Identify which cell holds the provided text, then report its [X, Y] central coordinate. 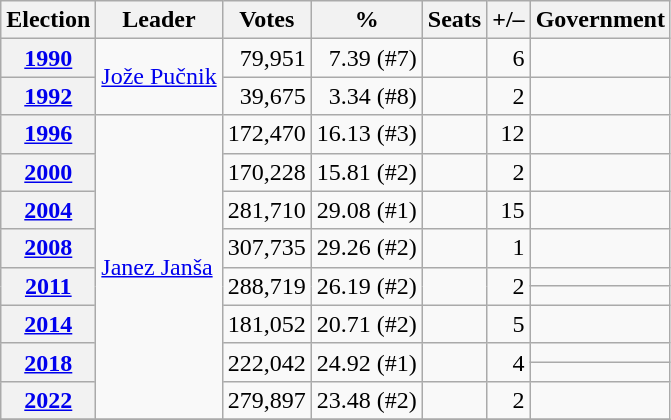
Votes [266, 20]
1990 [48, 58]
288,719 [266, 286]
222,042 [266, 362]
23.48 (#2) [366, 400]
2014 [48, 324]
% [366, 20]
1 [508, 248]
281,710 [266, 210]
Jože Pučnik [159, 77]
172,470 [266, 134]
29.08 (#1) [366, 210]
6 [508, 58]
26.19 (#2) [366, 286]
24.92 (#1) [366, 362]
20.71 (#2) [366, 324]
2000 [48, 172]
29.26 (#2) [366, 248]
Election [48, 20]
1996 [48, 134]
1992 [48, 96]
2018 [48, 362]
3.34 (#8) [366, 96]
15.81 (#2) [366, 172]
Government [600, 20]
2004 [48, 210]
307,735 [266, 248]
181,052 [266, 324]
Janez Janša [159, 267]
Leader [159, 20]
+/– [508, 20]
79,951 [266, 58]
Seats [454, 20]
2022 [48, 400]
7.39 (#7) [366, 58]
16.13 (#3) [366, 134]
15 [508, 210]
279,897 [266, 400]
4 [508, 362]
2011 [48, 286]
170,228 [266, 172]
2008 [48, 248]
39,675 [266, 96]
12 [508, 134]
5 [508, 324]
